Capture the cell that displays the provided text and extract its [X, Y] central coordinate. 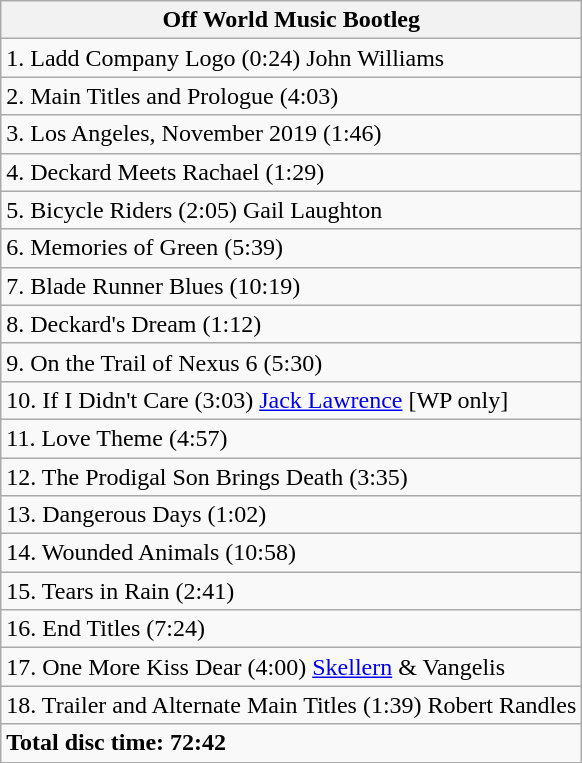
6. Memories of Green (5:39) [292, 248]
11. Love Theme (4:57) [292, 438]
2. Main Titles and Prologue (4:03) [292, 96]
14. Wounded Animals (10:58) [292, 553]
17. One More Kiss Dear (4:00) Skellern & Vangelis [292, 667]
9. On the Trail of Nexus 6 (5:30) [292, 362]
13. Dangerous Days (1:02) [292, 515]
5. Bicycle Riders (2:05) Gail Laughton [292, 210]
Off World Music Bootleg [292, 20]
3. Los Angeles, November 2019 (1:46) [292, 134]
10. If I Didn't Care (3:03) Jack Lawrence [WP only] [292, 400]
15. Tears in Rain (2:41) [292, 591]
1. Ladd Company Logo (0:24) John Williams [292, 58]
8. Deckard's Dream (1:12) [292, 324]
Total disc time: 72:42 [292, 743]
7. Blade Runner Blues (10:19) [292, 286]
18. Trailer and Alternate Main Titles (1:39) Robert Randles [292, 705]
12. The Prodigal Son Brings Death (3:35) [292, 477]
4. Deckard Meets Rachael (1:29) [292, 172]
16. End Titles (7:24) [292, 629]
